Identify which cell holds the provided text, then report its [x, y] central coordinate. 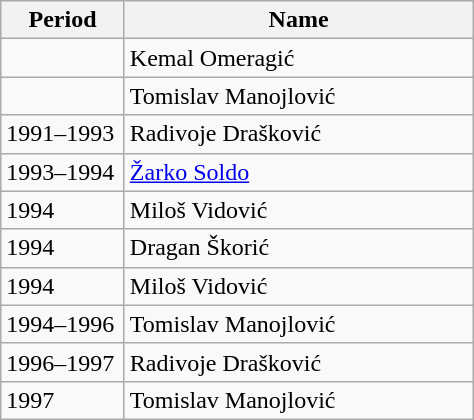
Period [63, 20]
Kemal Omeragić [298, 58]
Name [298, 20]
1991–1993 [63, 134]
Žarko Soldo [298, 172]
Dragan Škorić [298, 248]
1996–1997 [63, 362]
1997 [63, 400]
1993–1994 [63, 172]
1994–1996 [63, 324]
